Locate the cell with the specified text and output its [x, y] center coordinate. 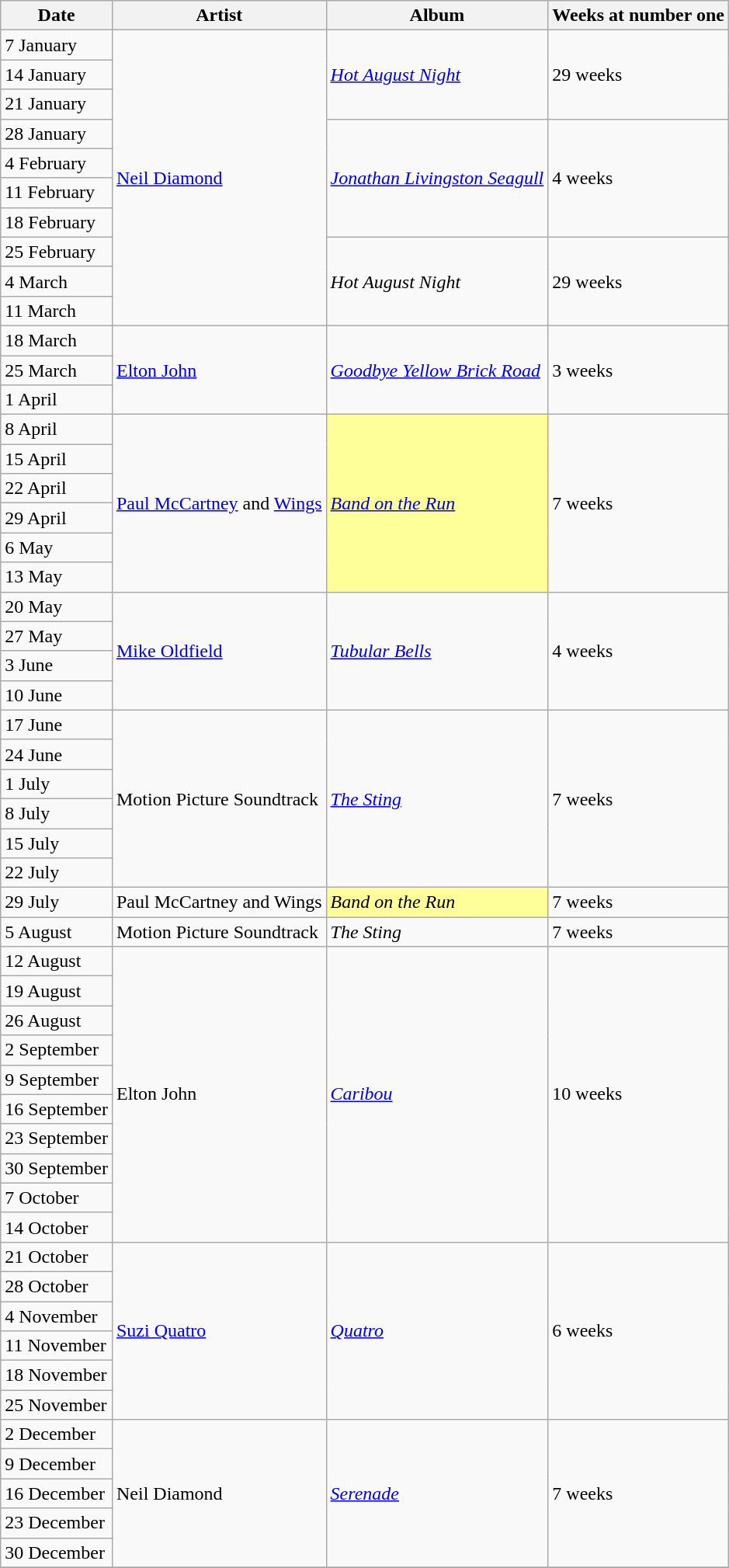
11 March [57, 311]
14 October [57, 1227]
16 December [57, 1493]
14 January [57, 75]
1 July [57, 784]
10 June [57, 695]
18 February [57, 222]
28 January [57, 134]
24 June [57, 754]
7 January [57, 45]
23 September [57, 1139]
Goodbye Yellow Brick Road [437, 370]
9 December [57, 1464]
6 May [57, 548]
25 February [57, 252]
25 March [57, 370]
Caribou [437, 1095]
29 April [57, 518]
7 October [57, 1198]
Quatro [437, 1330]
8 April [57, 429]
Tubular Bells [437, 651]
3 June [57, 666]
Mike Oldfield [219, 651]
12 August [57, 961]
4 November [57, 1316]
8 July [57, 813]
20 May [57, 607]
5 August [57, 932]
1 April [57, 400]
11 November [57, 1346]
Album [437, 16]
16 September [57, 1109]
Suzi Quatro [219, 1330]
18 March [57, 340]
Serenade [437, 1493]
10 weeks [638, 1095]
25 November [57, 1405]
22 July [57, 873]
11 February [57, 193]
19 August [57, 991]
2 December [57, 1434]
13 May [57, 577]
21 January [57, 104]
23 December [57, 1523]
15 July [57, 843]
4 March [57, 281]
29 July [57, 902]
6 weeks [638, 1330]
30 December [57, 1552]
26 August [57, 1020]
3 weeks [638, 370]
18 November [57, 1375]
Date [57, 16]
30 September [57, 1168]
Weeks at number one [638, 16]
28 October [57, 1286]
17 June [57, 725]
9 September [57, 1080]
21 October [57, 1257]
2 September [57, 1050]
4 February [57, 163]
15 April [57, 459]
Jonathan Livingston Seagull [437, 178]
22 April [57, 488]
Artist [219, 16]
27 May [57, 636]
